Extract the (x, y) coordinate from the center of the cell holding the provided text.  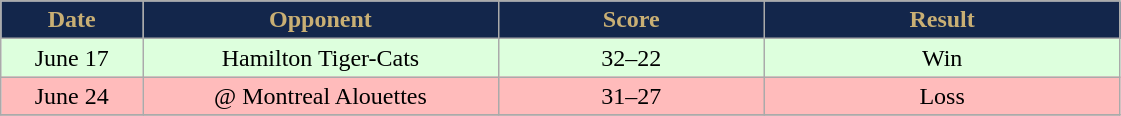
June 24 (72, 96)
Date (72, 20)
Score (631, 20)
Opponent (320, 20)
Hamilton Tiger-Cats (320, 58)
June 17 (72, 58)
Loss (942, 96)
@ Montreal Alouettes (320, 96)
Win (942, 58)
Result (942, 20)
31–27 (631, 96)
32–22 (631, 58)
